Output the [X, Y] coordinate of the center of the cell containing the given text.  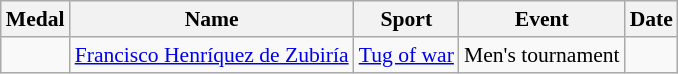
Name [212, 19]
Medal [36, 19]
Event [542, 19]
Date [652, 19]
Sport [406, 19]
Francisco Henríquez de Zubiría [212, 55]
Tug of war [406, 55]
Men's tournament [542, 55]
